Output the [X, Y] coordinate of the center of the cell containing the given text.  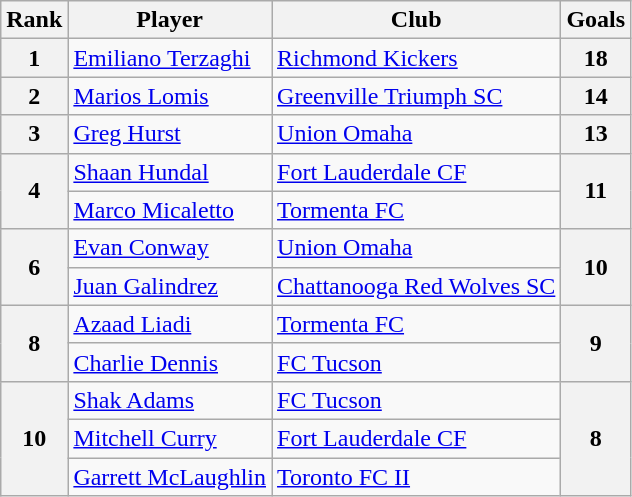
13 [596, 134]
4 [34, 191]
14 [596, 96]
Chattanooga Red Wolves SC [416, 286]
Garrett McLaughlin [170, 477]
18 [596, 58]
Azaad Liadi [170, 324]
Greg Hurst [170, 134]
Evan Conway [170, 248]
Mitchell Curry [170, 438]
Marios Lomis [170, 96]
Charlie Dennis [170, 362]
9 [596, 343]
Club [416, 20]
Emiliano Terzaghi [170, 58]
Player [170, 20]
6 [34, 267]
Rank [34, 20]
Toronto FC II [416, 477]
2 [34, 96]
3 [34, 134]
11 [596, 191]
Juan Galindrez [170, 286]
Shak Adams [170, 400]
Richmond Kickers [416, 58]
Shaan Hundal [170, 172]
Marco Micaletto [170, 210]
Greenville Triumph SC [416, 96]
Goals [596, 20]
1 [34, 58]
